Provide the (X, Y) coordinate of the cell's center where the given text is located.  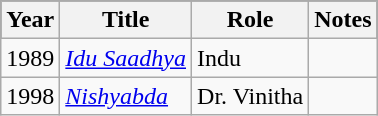
Dr. Vinitha (250, 96)
Year (30, 20)
1989 (30, 58)
Role (250, 20)
1998 (30, 96)
Title (126, 20)
Nishyabda (126, 96)
Indu (250, 58)
Notes (343, 20)
Idu Saadhya (126, 58)
